Find where the given text appears and provide that cell's center as (x, y) coordinate. 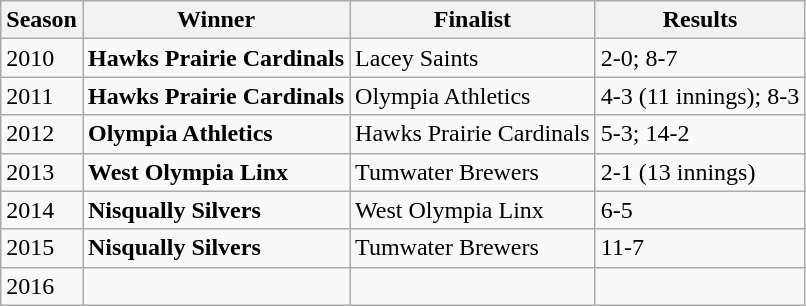
2011 (42, 96)
Finalist (473, 20)
2-1 (13 innings) (700, 172)
Lacey Saints (473, 58)
2015 (42, 248)
2010 (42, 58)
2012 (42, 134)
2014 (42, 210)
5-3; 14-2 (700, 134)
2013 (42, 172)
Winner (216, 20)
2-0; 8-7 (700, 58)
4-3 (11 innings); 8-3 (700, 96)
11-7 (700, 248)
6-5 (700, 210)
2016 (42, 286)
Season (42, 20)
Results (700, 20)
